From the cell containing the given text, extract its center point as [X, Y] coordinate. 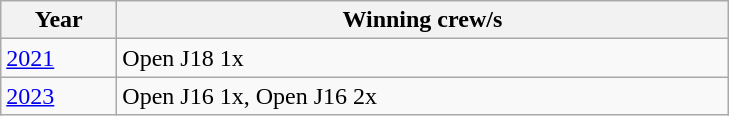
Open J18 1x [422, 58]
Winning crew/s [422, 20]
2021 [59, 58]
Open J16 1x, Open J16 2x [422, 96]
2023 [59, 96]
Year [59, 20]
